Search for the cell housing the specified text and yield its [X, Y] center coordinate. 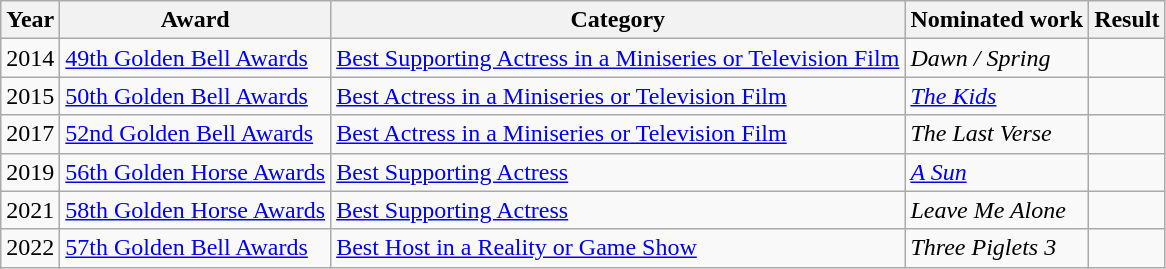
Year [30, 20]
Three Piglets 3 [997, 248]
56th Golden Horse Awards [196, 172]
50th Golden Bell Awards [196, 96]
Nominated work [997, 20]
Leave Me Alone [997, 210]
52nd Golden Bell Awards [196, 134]
58th Golden Horse Awards [196, 210]
49th Golden Bell Awards [196, 58]
Result [1127, 20]
2019 [30, 172]
2015 [30, 96]
57th Golden Bell Awards [196, 248]
2014 [30, 58]
Category [618, 20]
2022 [30, 248]
Best Supporting Actress in a Miniseries or Television Film [618, 58]
Best Host in a Reality or Game Show [618, 248]
2017 [30, 134]
Award [196, 20]
The Last Verse [997, 134]
2021 [30, 210]
Dawn / Spring [997, 58]
The Kids [997, 96]
A Sun [997, 172]
